Output the (x, y) coordinate of the center of the cell containing the given text.  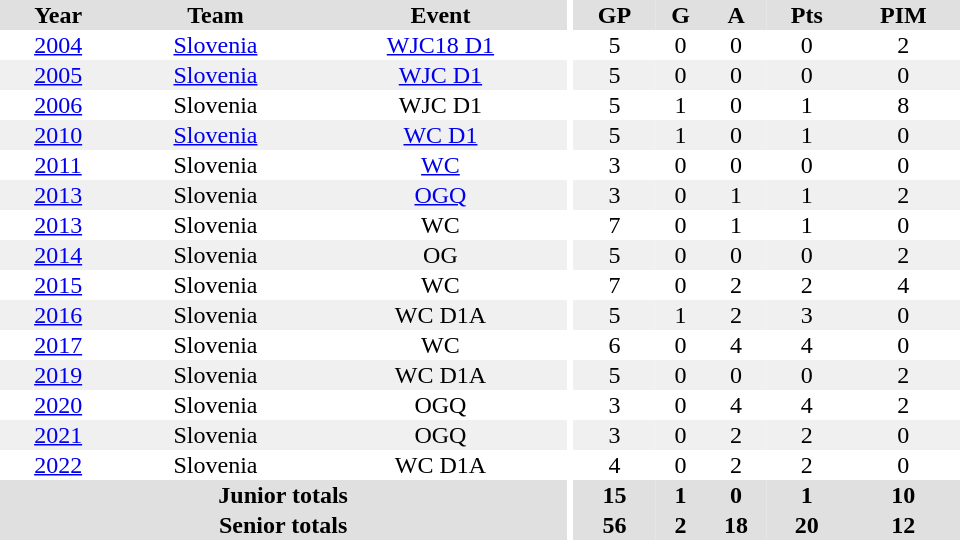
8 (904, 105)
2010 (58, 135)
15 (614, 495)
2005 (58, 75)
WJC18 D1 (441, 45)
2011 (58, 165)
OG (441, 255)
2017 (58, 345)
56 (614, 525)
18 (736, 525)
2015 (58, 285)
A (736, 15)
2020 (58, 405)
12 (904, 525)
10 (904, 495)
2004 (58, 45)
Junior totals (283, 495)
Event (441, 15)
Senior totals (283, 525)
2019 (58, 375)
Pts (807, 15)
PIM (904, 15)
GP (614, 15)
2006 (58, 105)
Year (58, 15)
G (680, 15)
2014 (58, 255)
20 (807, 525)
Team (215, 15)
WC D1 (441, 135)
2016 (58, 315)
6 (614, 345)
2021 (58, 435)
2022 (58, 465)
